Locate the cell with the specified text and output its [X, Y] center coordinate. 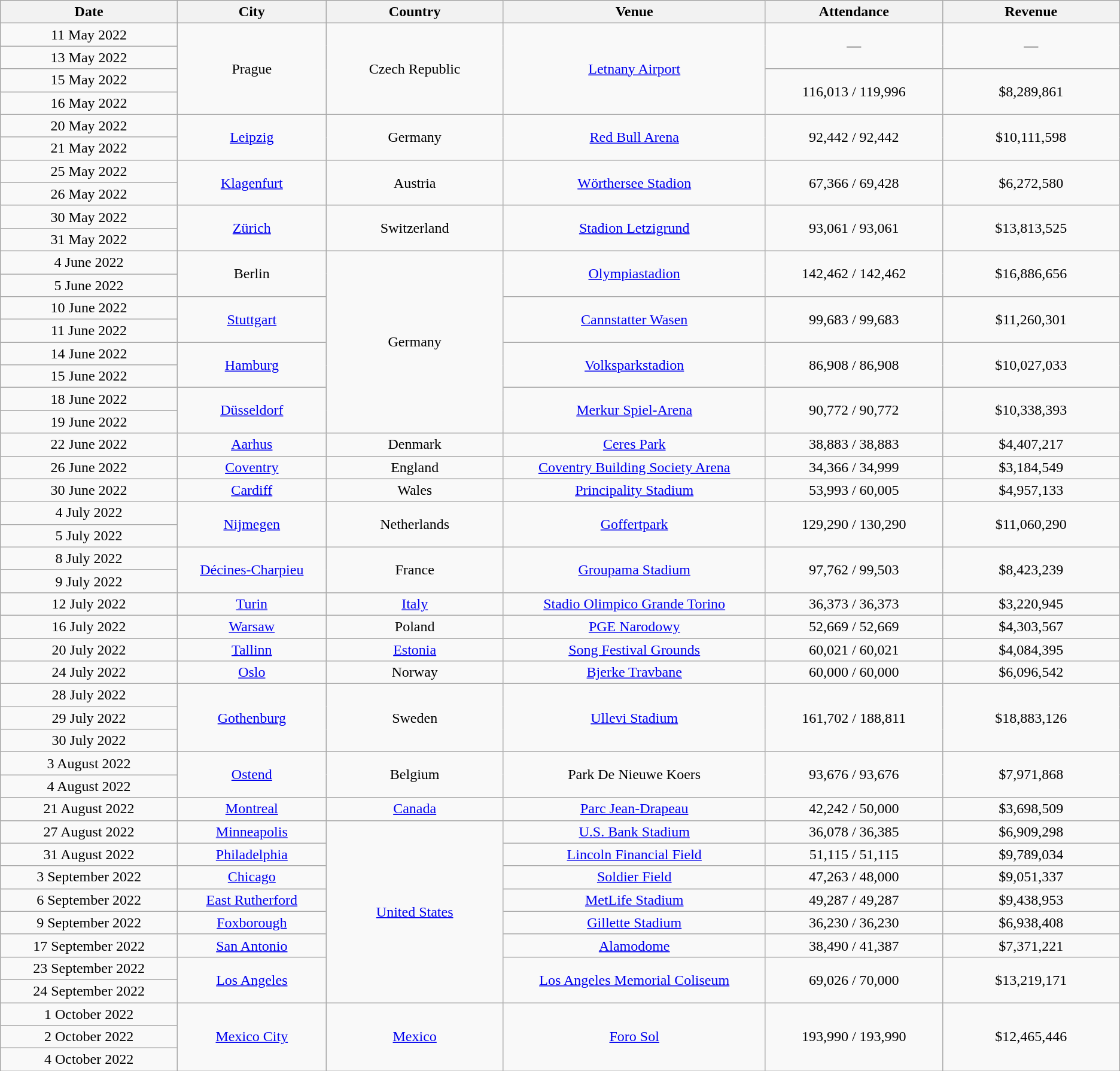
93,676 / 93,676 [854, 775]
4 October 2022 [89, 1060]
5 July 2022 [89, 535]
116,013 / 119,996 [854, 92]
$8,423,239 [1031, 570]
22 June 2022 [89, 445]
France [415, 570]
Minneapolis [251, 832]
East Rutherford [251, 900]
30 July 2022 [89, 741]
Denmark [415, 445]
Park De Nieuwe Koers [634, 775]
28 July 2022 [89, 695]
$11,060,290 [1031, 524]
38,490 / 41,387 [854, 945]
Foro Sol [634, 1037]
Hamburg [251, 365]
Philadelphia [251, 854]
$3,220,945 [1031, 604]
Soldier Field [634, 877]
Revenue [1031, 12]
United States [415, 911]
Groupama Stadium [634, 570]
$9,438,953 [1031, 900]
67,366 / 69,428 [854, 182]
11 May 2022 [89, 35]
52,669 / 52,669 [854, 626]
San Antonio [251, 945]
20 July 2022 [89, 649]
47,263 / 48,000 [854, 877]
Warsaw [251, 626]
2 October 2022 [89, 1037]
Coventry [251, 467]
Bjerke Travbane [634, 673]
Turin [251, 604]
Norway [415, 673]
31 May 2022 [89, 239]
Ostend [251, 775]
Estonia [415, 649]
17 September 2022 [89, 945]
$16,886,656 [1031, 273]
4 August 2022 [89, 786]
12 July 2022 [89, 604]
Ceres Park [634, 445]
Wales [415, 490]
Goffertpark [634, 524]
42,242 / 50,000 [854, 809]
Düsseldorf [251, 410]
$7,371,221 [1031, 945]
21 August 2022 [89, 809]
129,290 / 130,290 [854, 524]
Czech Republic [415, 69]
Alamodome [634, 945]
34,366 / 34,999 [854, 467]
Ullevi Stadium [634, 718]
$8,289,861 [1031, 92]
Zürich [251, 228]
Song Festival Grounds [634, 649]
$7,971,868 [1031, 775]
36,373 / 36,373 [854, 604]
97,762 / 99,503 [854, 570]
9 July 2022 [89, 581]
24 September 2022 [89, 991]
11 June 2022 [89, 331]
29 July 2022 [89, 718]
Italy [415, 604]
$4,407,217 [1031, 445]
$3,184,549 [1031, 467]
Venue [634, 12]
Mexico [415, 1037]
Chicago [251, 877]
$13,219,171 [1031, 979]
$18,883,126 [1031, 718]
Austria [415, 182]
$10,111,598 [1031, 137]
$4,957,133 [1031, 490]
Mexico City [251, 1037]
Sweden [415, 718]
53,993 / 60,005 [854, 490]
Gillette Stadium [634, 923]
60,000 / 60,000 [854, 673]
Letnany Airport [634, 69]
U.S. Bank Stadium [634, 832]
$10,027,033 [1031, 365]
9 September 2022 [89, 923]
Klagenfurt [251, 182]
Stadion Letzigrund [634, 228]
Stadio Olimpico Grande Torino [634, 604]
Country [415, 12]
$9,789,034 [1031, 854]
Attendance [854, 12]
8 July 2022 [89, 558]
Foxborough [251, 923]
27 August 2022 [89, 832]
$13,813,525 [1031, 228]
16 July 2022 [89, 626]
69,026 / 70,000 [854, 979]
$6,272,580 [1031, 182]
Parc Jean-Drapeau [634, 809]
161,702 / 188,811 [854, 718]
5 June 2022 [89, 285]
Prague [251, 69]
3 September 2022 [89, 877]
38,883 / 38,883 [854, 445]
Montreal [251, 809]
99,683 / 99,683 [854, 320]
1 October 2022 [89, 1014]
Principality Stadium [634, 490]
49,287 / 49,287 [854, 900]
Switzerland [415, 228]
26 May 2022 [89, 194]
19 June 2022 [89, 422]
4 June 2022 [89, 262]
$12,465,446 [1031, 1037]
Coventry Building Society Arena [634, 467]
Red Bull Arena [634, 137]
13 May 2022 [89, 57]
30 May 2022 [89, 217]
25 May 2022 [89, 171]
Los Angeles Memorial Coliseum [634, 979]
60,021 / 60,021 [854, 649]
Netherlands [415, 524]
Berlin [251, 273]
23 September 2022 [89, 968]
Merkur Spiel-Arena [634, 410]
Los Angeles [251, 979]
$3,698,509 [1031, 809]
$9,051,337 [1031, 877]
Cardiff [251, 490]
30 June 2022 [89, 490]
Olympiastadion [634, 273]
142,462 / 142,462 [854, 273]
10 June 2022 [89, 308]
$6,909,298 [1031, 832]
Poland [415, 626]
Lincoln Financial Field [634, 854]
36,078 / 36,385 [854, 832]
193,990 / 193,990 [854, 1037]
3 August 2022 [89, 763]
Cannstatter Wasen [634, 320]
51,115 / 51,115 [854, 854]
PGE Narodowy [634, 626]
93,061 / 93,061 [854, 228]
$6,096,542 [1031, 673]
$6,938,408 [1031, 923]
City [251, 12]
$4,303,567 [1031, 626]
15 June 2022 [89, 376]
Oslo [251, 673]
31 August 2022 [89, 854]
20 May 2022 [89, 126]
Décines-Charpieu [251, 570]
Nijmegen [251, 524]
$11,260,301 [1031, 320]
Stuttgart [251, 320]
Wörthersee Stadion [634, 182]
4 July 2022 [89, 513]
24 July 2022 [89, 673]
Leipzig [251, 137]
14 June 2022 [89, 354]
18 June 2022 [89, 399]
MetLife Stadium [634, 900]
Tallinn [251, 649]
90,772 / 90,772 [854, 410]
16 May 2022 [89, 103]
86,908 / 86,908 [854, 365]
England [415, 467]
36,230 / 36,230 [854, 923]
Date [89, 12]
6 September 2022 [89, 900]
Volksparkstadion [634, 365]
92,442 / 92,442 [854, 137]
$4,084,395 [1031, 649]
Canada [415, 809]
Belgium [415, 775]
26 June 2022 [89, 467]
Aarhus [251, 445]
15 May 2022 [89, 80]
$10,338,393 [1031, 410]
21 May 2022 [89, 148]
Gothenburg [251, 718]
